Output the (x, y) coordinate of the center of the cell containing the given text.  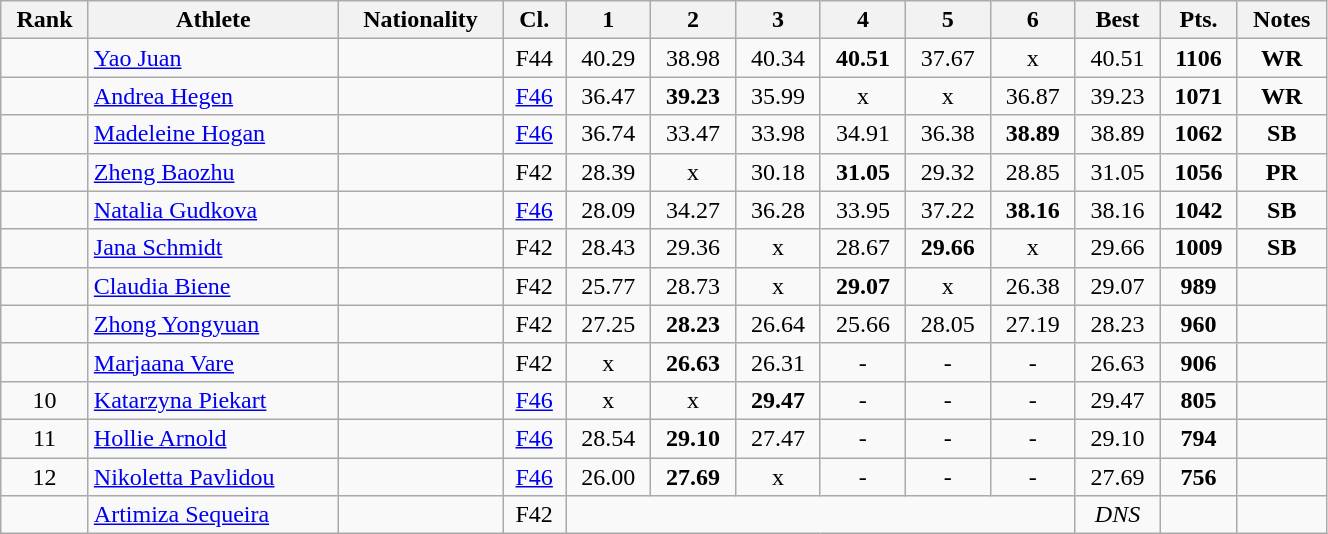
28.43 (608, 248)
989 (1198, 286)
Natalia Gudkova (213, 210)
6 (1032, 20)
794 (1198, 438)
DNS (1118, 515)
34.27 (694, 210)
36.38 (948, 134)
29.32 (948, 172)
Andrea Hegen (213, 96)
Madeleine Hogan (213, 134)
5 (948, 20)
1071 (1198, 96)
PR (1282, 172)
Best (1118, 20)
28.54 (608, 438)
906 (1198, 362)
40.34 (778, 58)
37.67 (948, 58)
4 (862, 20)
28.67 (862, 248)
28.85 (1032, 172)
37.22 (948, 210)
756 (1198, 477)
1106 (1198, 58)
38.98 (694, 58)
28.73 (694, 286)
Katarzyna Piekart (213, 400)
26.00 (608, 477)
Nikoletta Pavlidou (213, 477)
29.36 (694, 248)
26.38 (1032, 286)
Zheng Baozhu (213, 172)
27.19 (1032, 324)
36.74 (608, 134)
Zhong Yongyuan (213, 324)
36.47 (608, 96)
33.47 (694, 134)
36.28 (778, 210)
Claudia Biene (213, 286)
Artimiza Sequeira (213, 515)
Nationality (420, 20)
27.25 (608, 324)
36.87 (1032, 96)
Pts. (1198, 20)
Cl. (534, 20)
1042 (1198, 210)
35.99 (778, 96)
25.66 (862, 324)
1062 (1198, 134)
30.18 (778, 172)
10 (45, 400)
805 (1198, 400)
26.31 (778, 362)
28.05 (948, 324)
25.77 (608, 286)
Jana Schmidt (213, 248)
11 (45, 438)
26.64 (778, 324)
28.39 (608, 172)
12 (45, 477)
27.47 (778, 438)
3 (778, 20)
Rank (45, 20)
33.98 (778, 134)
40.29 (608, 58)
2 (694, 20)
34.91 (862, 134)
960 (1198, 324)
Marjaana Vare (213, 362)
Athlete (213, 20)
33.95 (862, 210)
Hollie Arnold (213, 438)
28.09 (608, 210)
1 (608, 20)
F44 (534, 58)
Notes (1282, 20)
1009 (1198, 248)
Yao Juan (213, 58)
1056 (1198, 172)
